Extract the (X, Y) coordinate from the center of the cell holding the provided text.  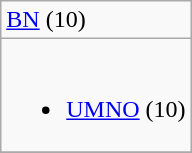
UMNO (10) (96, 96)
BN (10) (96, 20)
